Search for the cell housing the specified text and yield its [X, Y] center coordinate. 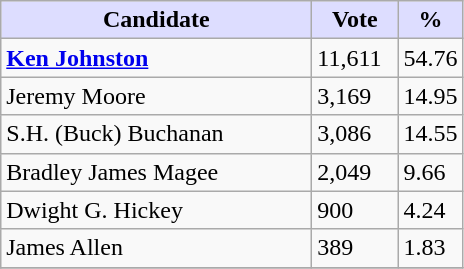
Bradley James Magee [156, 172]
14.95 [430, 96]
3,169 [355, 96]
Jeremy Moore [156, 96]
4.24 [430, 210]
54.76 [430, 58]
11,611 [355, 58]
% [430, 20]
Dwight G. Hickey [156, 210]
9.66 [430, 172]
389 [355, 248]
2,049 [355, 172]
S.H. (Buck) Buchanan [156, 134]
14.55 [430, 134]
James Allen [156, 248]
Ken Johnston [156, 58]
Vote [355, 20]
1.83 [430, 248]
900 [355, 210]
3,086 [355, 134]
Candidate [156, 20]
